For the text-containing cell, return its midpoint in (x, y) coordinate format. 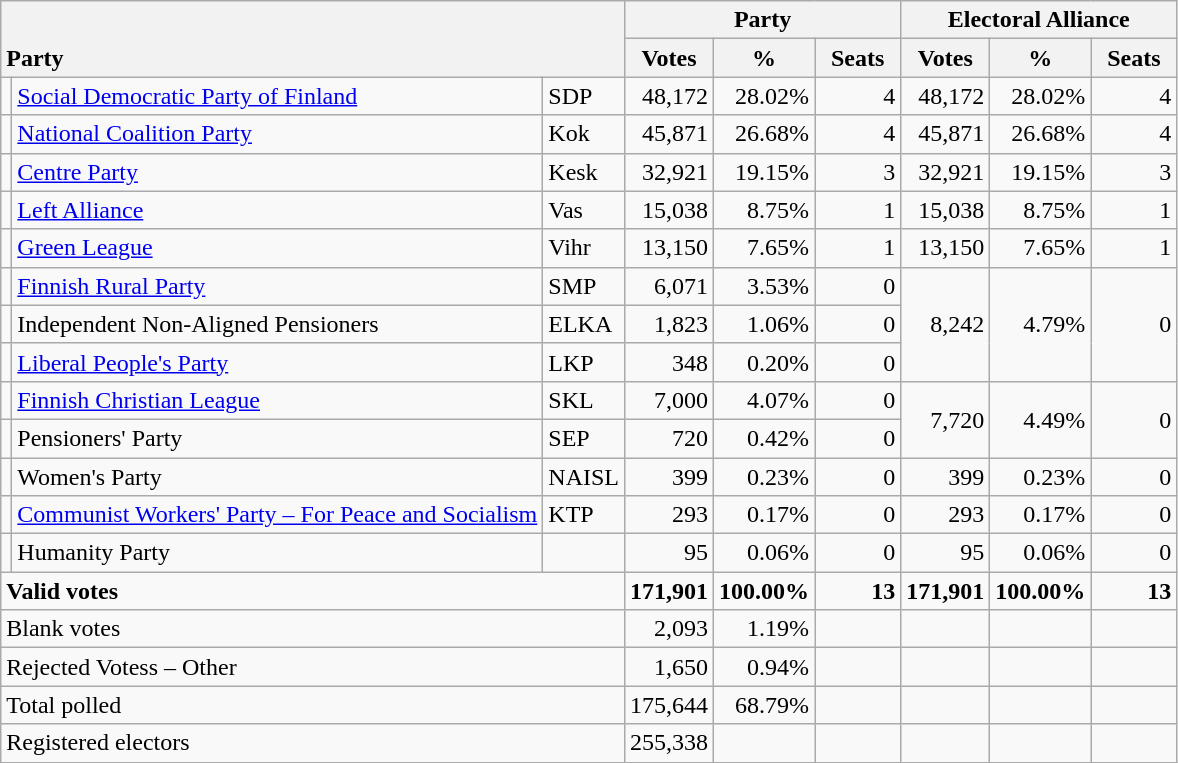
7,720 (946, 419)
4.79% (1040, 324)
Humanity Party (278, 553)
Registered electors (313, 743)
6,071 (668, 286)
Pensioners' Party (278, 438)
Left Alliance (278, 210)
NAISL (584, 477)
Vas (584, 210)
ELKA (584, 324)
Communist Workers' Party – For Peace and Socialism (278, 515)
Total polled (313, 705)
Kok (584, 134)
348 (668, 362)
7,000 (668, 400)
Finnish Christian League (278, 400)
68.79% (764, 705)
Women's Party (278, 477)
1.06% (764, 324)
SMP (584, 286)
Liberal People's Party (278, 362)
LKP (584, 362)
255,338 (668, 743)
SDP (584, 96)
Green League (278, 248)
0.94% (764, 667)
0.20% (764, 362)
0.42% (764, 438)
Rejected Votess – Other (313, 667)
Centre Party (278, 172)
KTP (584, 515)
Kesk (584, 172)
8,242 (946, 324)
175,644 (668, 705)
Social Democratic Party of Finland (278, 96)
Valid votes (313, 591)
1,823 (668, 324)
4.07% (764, 400)
SKL (584, 400)
Electoral Alliance (1039, 20)
3.53% (764, 286)
National Coalition Party (278, 134)
Independent Non-Aligned Pensioners (278, 324)
1,650 (668, 667)
720 (668, 438)
2,093 (668, 629)
SEP (584, 438)
4.49% (1040, 419)
1.19% (764, 629)
Vihr (584, 248)
Blank votes (313, 629)
Finnish Rural Party (278, 286)
